Return [X, Y] of the center of cell containing provided text 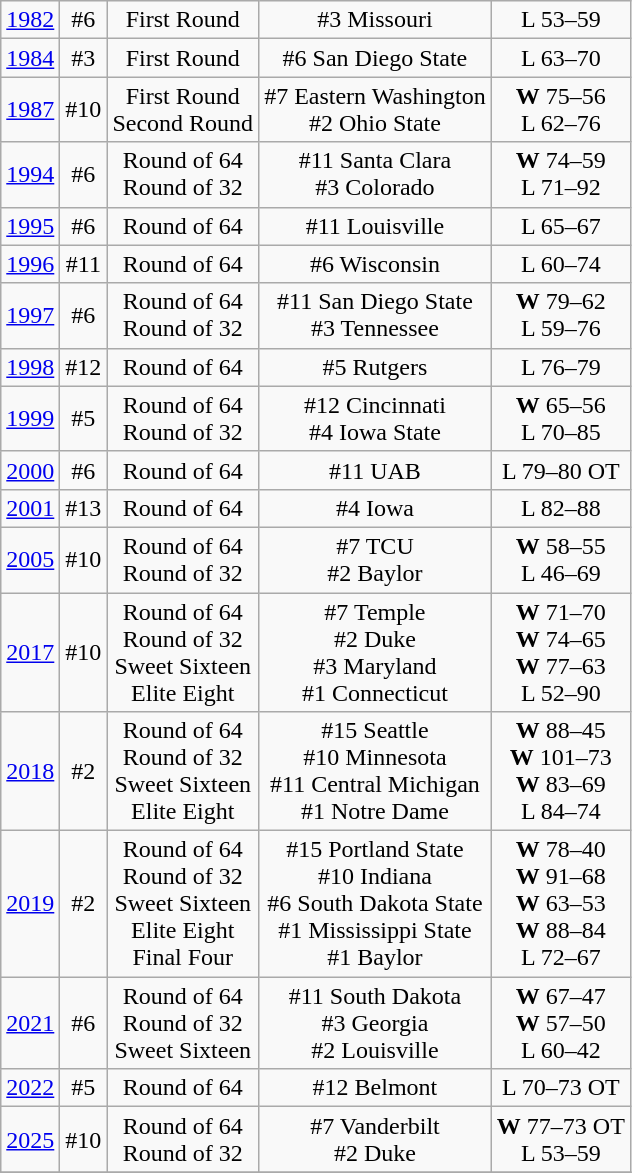
#12 [84, 367]
1998 [30, 367]
L 63–70 [560, 58]
#15 Seattle#10 Minnesota #11 Central Michigan #1 Notre Dame [376, 772]
#6 Wisconsin [376, 264]
#11 Louisville [376, 226]
2005 [30, 560]
W 67–47W 57–50L 60–42 [560, 1023]
#7 TCU#2 Baylor [376, 560]
1984 [30, 58]
1997 [30, 316]
#5 Rutgers [376, 367]
#4 Iowa [376, 508]
#11 Santa Clara #3 Colorado [376, 174]
First RoundSecond Round [183, 110]
2019 [30, 904]
#11 San Diego State#3 Tennessee [376, 316]
W 79–62L 59–76 [560, 316]
L 53–59 [560, 20]
L 70–73 OT [560, 1088]
L 65–67 [560, 226]
#11 South Dakota #3 Georgia#2 Louisville [376, 1023]
L 76–79 [560, 367]
2000 [30, 470]
W 75–56L 62–76 [560, 110]
Round of 64Round of 32Sweet SixteenElite EightFinal Four [183, 904]
2025 [30, 1140]
#15 Portland State#10 Indiana #6 South Dakota State #1 Mississippi State #1 Baylor [376, 904]
#7 Vanderbilt#2 Duke [376, 1140]
2001 [30, 508]
#11 UAB [376, 470]
W 88–45W 101–73W 83–69 L 84–74 [560, 772]
1994 [30, 174]
#6 San Diego State [376, 58]
L 79–80 OT [560, 470]
#12 Belmont [376, 1088]
L 60–74 [560, 264]
L 82–88 [560, 508]
2018 [30, 772]
1982 [30, 20]
1999 [30, 418]
2017 [30, 652]
W 65–56L 70–85 [560, 418]
#3 Missouri [376, 20]
#11 [84, 264]
#3 [84, 58]
#13 [84, 508]
1996 [30, 264]
W 74–59L 71–92 [560, 174]
#7 Eastern Washington #2 Ohio State [376, 110]
2021 [30, 1023]
W 77–73 OTL 53–59 [560, 1140]
#7 Temple#2 Duke#3 Maryland#1 Connecticut [376, 652]
W 58–55L 46–69 [560, 560]
1995 [30, 226]
1987 [30, 110]
W 78–40W 91–68W 63–53 W 88–84 L 72–67 [560, 904]
2022 [30, 1088]
W 71–70W 74–65W 77–63L 52–90 [560, 652]
#12 Cincinnati#4 Iowa State [376, 418]
Round of 64Round of 32Sweet Sixteen [183, 1023]
